Identify which cell holds the provided text, then report its (x, y) central coordinate. 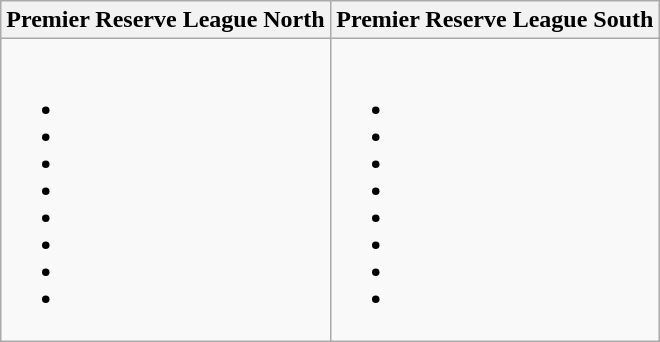
Premier Reserve League North (166, 20)
Premier Reserve League South (494, 20)
